Extract the (x, y) coordinate from the center of the cell holding the provided text.  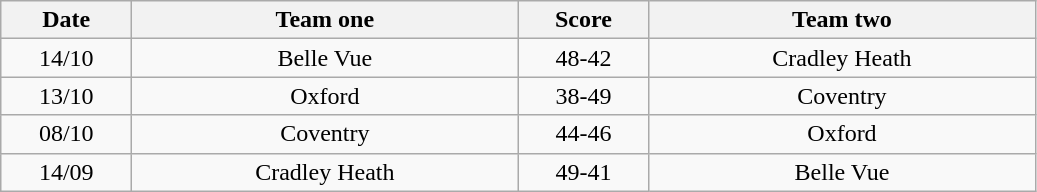
14/10 (66, 58)
48-42 (584, 58)
14/09 (66, 172)
08/10 (66, 134)
13/10 (66, 96)
Team one (325, 20)
Score (584, 20)
Date (66, 20)
38-49 (584, 96)
Team two (842, 20)
44-46 (584, 134)
49-41 (584, 172)
